Identify which cell holds the provided text, then report its [X, Y] central coordinate. 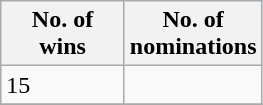
No. of wins [63, 34]
No. of nominations [193, 34]
15 [63, 85]
